Detect which cell encompasses the target text, then output its (X, Y) center coordinate. 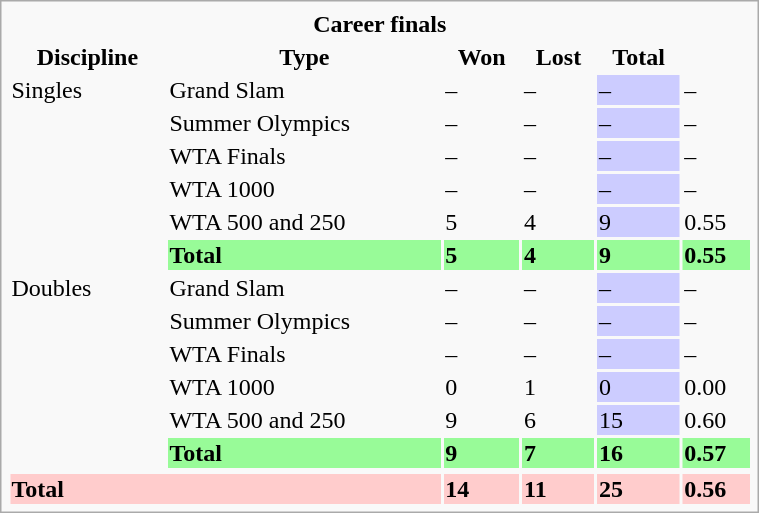
14 (482, 489)
7 (559, 453)
11 (559, 489)
6 (559, 420)
25 (638, 489)
Doubles (88, 370)
Type (304, 57)
Won (482, 57)
0.60 (716, 420)
Singles (88, 172)
Career finals (380, 24)
Lost (559, 57)
0.00 (716, 387)
15 (638, 420)
0.56 (716, 489)
16 (638, 453)
0.57 (716, 453)
1 (559, 387)
Discipline (88, 57)
